Scan for the cell matching the given text and deliver its [x, y] coordinate at center. 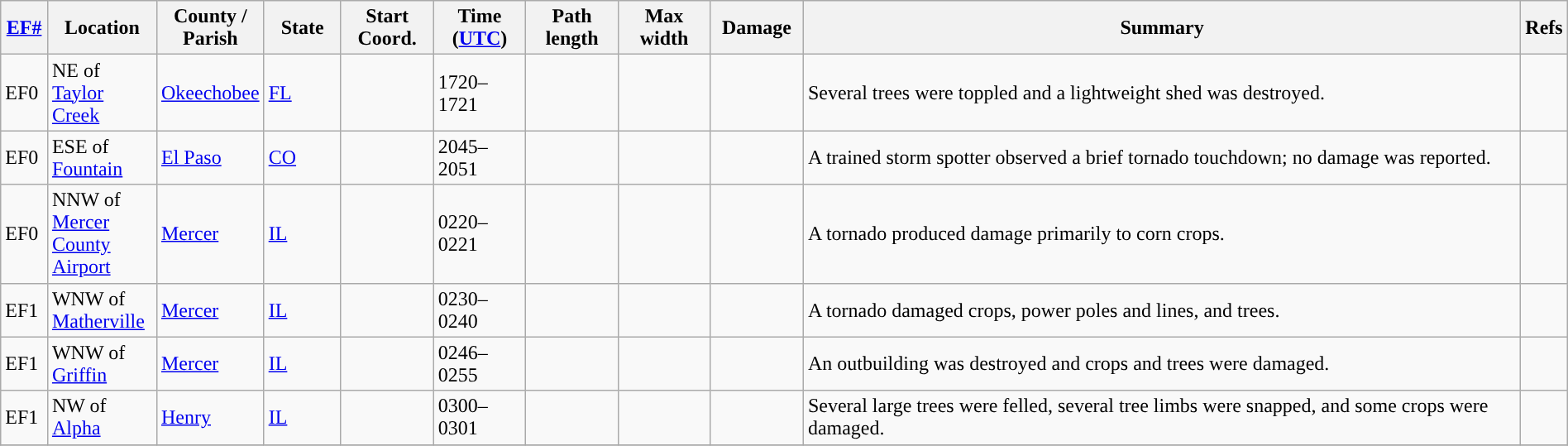
Several large trees were felled, several tree limbs were snapped, and some crops were damaged. [1161, 417]
WNW of Matherville [102, 309]
0246–0255 [480, 364]
Location [102, 28]
1720–1721 [480, 93]
Damage [758, 28]
ESE of Fountain [102, 157]
State [303, 28]
WNW of Griffin [102, 364]
El Paso [210, 157]
0230–0240 [480, 309]
EF# [25, 28]
A tornado damaged crops, power poles and lines, and trees. [1161, 309]
Okeechobee [210, 93]
NNW of Mercer County Airport [102, 233]
A tornado produced damage primarily to corn crops. [1161, 233]
A trained storm spotter observed a brief tornado touchdown; no damage was reported. [1161, 157]
Time (UTC) [480, 28]
Refs [1544, 28]
Henry [210, 417]
NE of Taylor Creek [102, 93]
Summary [1161, 28]
Max width [663, 28]
0300–0301 [480, 417]
CO [303, 157]
An outbuilding was destroyed and crops and trees were damaged. [1161, 364]
County / Parish [210, 28]
2045–2051 [480, 157]
FL [303, 93]
Path length [572, 28]
Several trees were toppled and a lightweight shed was destroyed. [1161, 93]
0220–0221 [480, 233]
Start Coord. [387, 28]
NW of Alpha [102, 417]
